Return (x, y) of the center of cell containing provided text 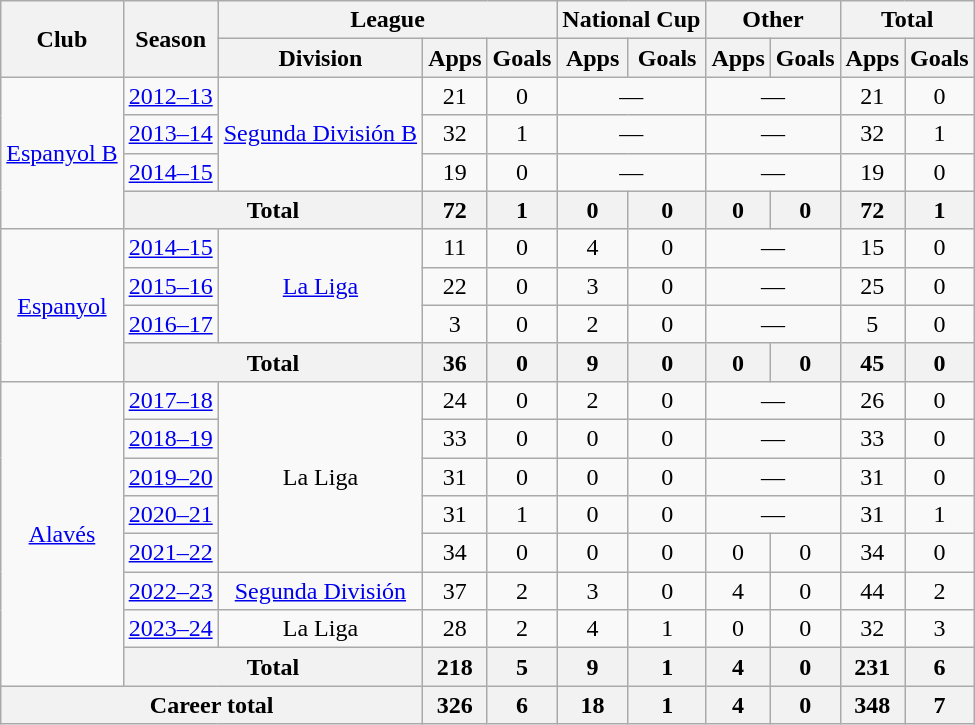
25 (872, 286)
2020–21 (170, 515)
2013–14 (170, 134)
18 (593, 705)
24 (455, 400)
Alavés (62, 533)
Career total (212, 705)
2023–24 (170, 629)
Season (170, 39)
Other (773, 20)
Segunda División B (320, 134)
11 (455, 248)
231 (872, 667)
Club (62, 39)
36 (455, 362)
2017–18 (170, 400)
218 (455, 667)
Segunda División (320, 591)
22 (455, 286)
Espanyol B (62, 153)
348 (872, 705)
37 (455, 591)
2019–20 (170, 477)
Division (320, 58)
2015–16 (170, 286)
7 (939, 705)
2016–17 (170, 324)
2018–19 (170, 438)
326 (455, 705)
45 (872, 362)
2022–23 (170, 591)
44 (872, 591)
2021–22 (170, 553)
Espanyol (62, 305)
National Cup (632, 20)
28 (455, 629)
League (388, 20)
26 (872, 400)
2012–13 (170, 96)
15 (872, 248)
